From the cell containing the given text, extract its center point as (x, y) coordinate. 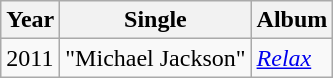
Single (156, 20)
Album (292, 20)
"Michael Jackson" (156, 58)
Relax (292, 58)
2011 (30, 58)
Year (30, 20)
